Detect which cell encompasses the target text, then output its [X, Y] center coordinate. 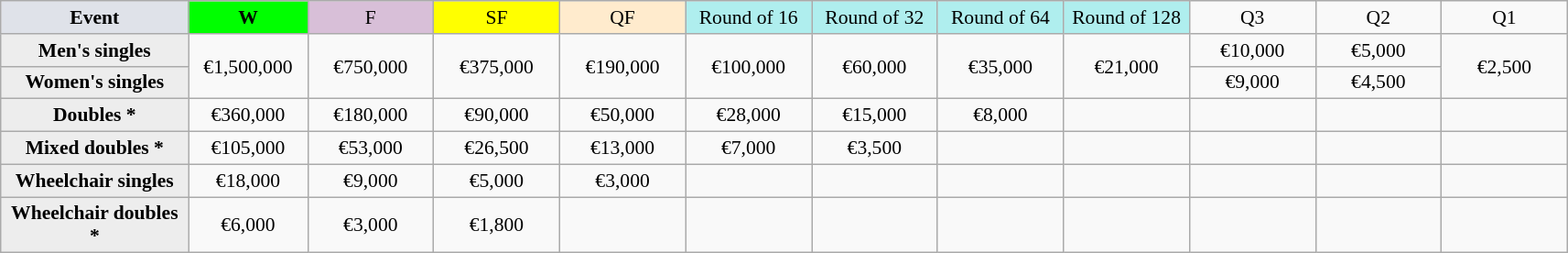
€50,000 [622, 115]
€7,000 [749, 148]
Men's singles [95, 50]
€53,000 [371, 148]
Wheelchair singles [95, 181]
€28,000 [749, 115]
Round of 128 [1127, 17]
Round of 64 [1000, 17]
€750,000 [371, 66]
€10,000 [1252, 50]
€190,000 [622, 66]
€180,000 [371, 115]
Q1 [1505, 17]
F [371, 17]
€375,000 [497, 66]
Mixed doubles * [95, 148]
€60,000 [874, 66]
€15,000 [874, 115]
€3,500 [874, 148]
€100,000 [749, 66]
€26,500 [497, 148]
€13,000 [622, 148]
€21,000 [1127, 66]
Q3 [1252, 17]
€2,500 [1505, 66]
Q2 [1379, 17]
€6,000 [248, 225]
W [248, 17]
Wheelchair doubles * [95, 225]
Event [95, 17]
QF [622, 17]
€35,000 [1000, 66]
€8,000 [1000, 115]
€18,000 [248, 181]
€105,000 [248, 148]
SF [497, 17]
€90,000 [497, 115]
Round of 32 [874, 17]
Doubles * [95, 115]
€4,500 [1379, 82]
€1,800 [497, 225]
€360,000 [248, 115]
Women's singles [95, 82]
Round of 16 [749, 17]
€1,500,000 [248, 66]
